Provide the (X, Y) coordinate of the cell's center where the given text is located.  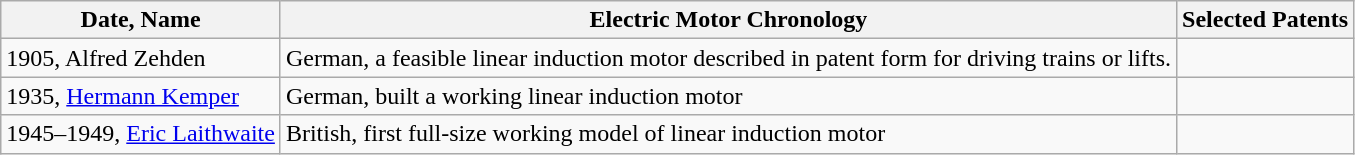
Electric Motor Chronology (728, 20)
1945–1949, Eric Laithwaite (141, 134)
Selected Patents (1266, 20)
1905, Alfred Zehden (141, 58)
German, a feasible linear induction motor described in patent form for driving trains or lifts. (728, 58)
British, first full-size working model of linear induction motor (728, 134)
Date, Name (141, 20)
German, built a working linear induction motor (728, 96)
1935, Hermann Kemper (141, 96)
